Provide the (x, y) coordinate of the cell's center where the given text is located.  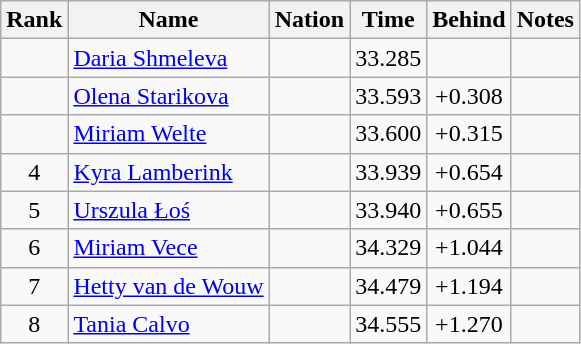
33.939 (388, 172)
33.940 (388, 210)
+0.308 (469, 96)
Olena Starikova (168, 96)
Urszula Łoś (168, 210)
Name (168, 20)
Nation (309, 20)
33.285 (388, 58)
34.329 (388, 248)
+0.315 (469, 134)
7 (34, 286)
Miriam Welte (168, 134)
Miriam Vece (168, 248)
+1.044 (469, 248)
Behind (469, 20)
5 (34, 210)
8 (34, 324)
Notes (545, 20)
33.593 (388, 96)
Rank (34, 20)
+0.654 (469, 172)
Kyra Lamberink (168, 172)
Hetty van de Wouw (168, 286)
+1.270 (469, 324)
+0.655 (469, 210)
6 (34, 248)
Daria Shmeleva (168, 58)
34.555 (388, 324)
Time (388, 20)
Tania Calvo (168, 324)
34.479 (388, 286)
33.600 (388, 134)
4 (34, 172)
+1.194 (469, 286)
